Find where the given text appears and provide that cell's center as [x, y] coordinate. 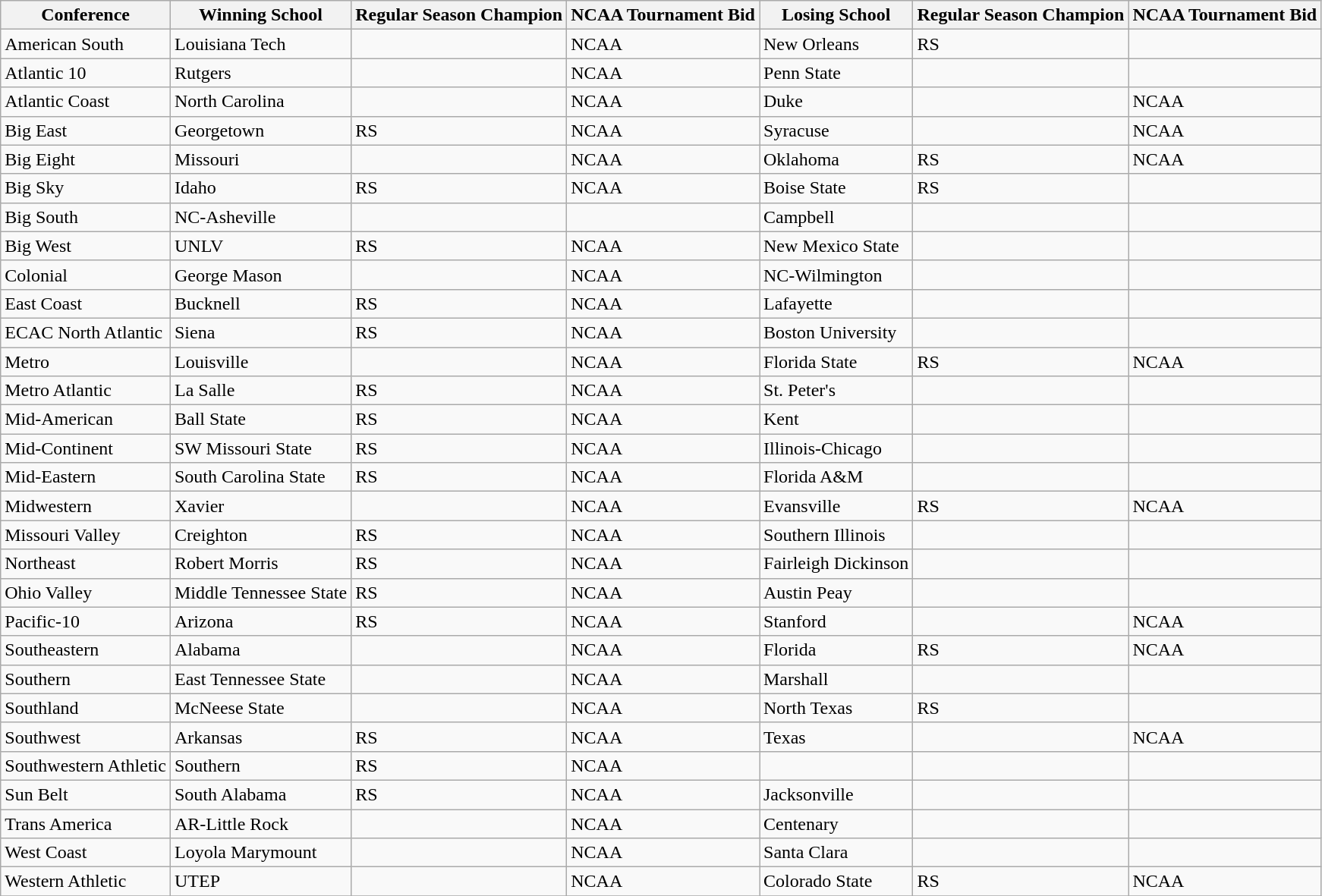
American South [86, 44]
Atlantic Coast [86, 102]
Conference [86, 15]
Texas [836, 737]
Atlantic 10 [86, 73]
St. Peter's [836, 391]
Losing School [836, 15]
AR-Little Rock [260, 823]
Kent [836, 420]
Santa Clara [836, 853]
Colonial [86, 275]
Big East [86, 130]
NC-Wilmington [836, 275]
East Coast [86, 303]
Illinois-Chicago [836, 448]
ECAC North Atlantic [86, 332]
La Salle [260, 391]
Centenary [836, 823]
Midwestern [86, 506]
North Carolina [260, 102]
New Mexico State [836, 246]
Duke [836, 102]
Alabama [260, 650]
Xavier [260, 506]
Southwestern Athletic [86, 766]
Boise State [836, 188]
Louisiana Tech [260, 44]
Marshall [836, 679]
UNLV [260, 246]
Mid-Eastern [86, 477]
Southern Illinois [836, 535]
Western Athletic [86, 882]
Louisville [260, 362]
Pacific-10 [86, 621]
Northeast [86, 564]
Campbell [836, 217]
Fairleigh Dickinson [836, 564]
Big Sky [86, 188]
Idaho [260, 188]
Southland [86, 708]
Missouri [260, 159]
Mid-Continent [86, 448]
Jacksonville [836, 794]
Southwest [86, 737]
McNeese State [260, 708]
Colorado State [836, 882]
Mid-American [86, 420]
Metro Atlantic [86, 391]
Winning School [260, 15]
Rutgers [260, 73]
Middle Tennessee State [260, 593]
Florida A&M [836, 477]
NC-Asheville [260, 217]
South Alabama [260, 794]
Penn State [836, 73]
Siena [260, 332]
Big South [86, 217]
Boston University [836, 332]
Austin Peay [836, 593]
Trans America [86, 823]
Syracuse [836, 130]
West Coast [86, 853]
North Texas [836, 708]
Big West [86, 246]
South Carolina State [260, 477]
Big Eight [86, 159]
Georgetown [260, 130]
Evansville [836, 506]
Arizona [260, 621]
Bucknell [260, 303]
Ball State [260, 420]
Sun Belt [86, 794]
Florida [836, 650]
Creighton [260, 535]
Oklahoma [836, 159]
George Mason [260, 275]
East Tennessee State [260, 679]
Missouri Valley [86, 535]
Metro [86, 362]
Lafayette [836, 303]
Ohio Valley [86, 593]
Robert Morris [260, 564]
SW Missouri State [260, 448]
New Orleans [836, 44]
Loyola Marymount [260, 853]
Stanford [836, 621]
Arkansas [260, 737]
Florida State [836, 362]
Southeastern [86, 650]
UTEP [260, 882]
